Pinpoint the cell where the given text exists, returning its (X, Y) midpoint coordinate. 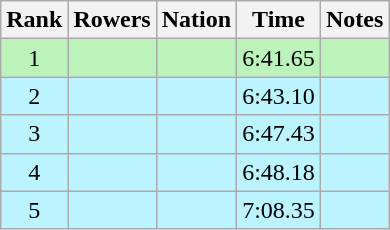
7:08.35 (279, 210)
6:41.65 (279, 58)
3 (34, 134)
Rowers (112, 20)
6:48.18 (279, 172)
Time (279, 20)
Notes (354, 20)
1 (34, 58)
Rank (34, 20)
2 (34, 96)
5 (34, 210)
6:47.43 (279, 134)
6:43.10 (279, 96)
Nation (196, 20)
4 (34, 172)
